Locate the cell with the specified text and output its (X, Y) center coordinate. 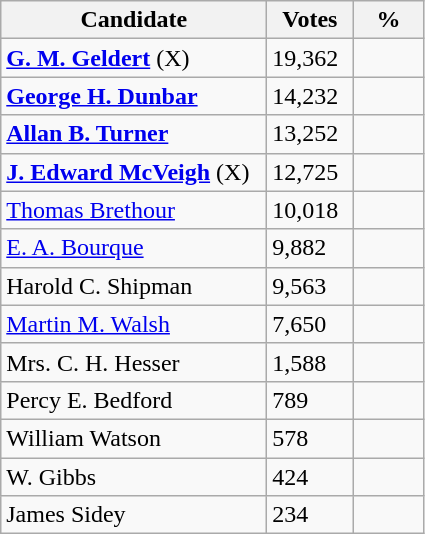
Votes (310, 20)
J. Edward McVeigh (X) (134, 172)
7,650 (310, 324)
Percy E. Bedford (134, 400)
James Sidey (134, 515)
424 (310, 477)
234 (310, 515)
George H. Dunbar (134, 96)
Harold C. Shipman (134, 286)
1,588 (310, 362)
13,252 (310, 134)
Thomas Brethour (134, 210)
Martin M. Walsh (134, 324)
Allan B. Turner (134, 134)
789 (310, 400)
578 (310, 438)
9,563 (310, 286)
12,725 (310, 172)
19,362 (310, 58)
William Watson (134, 438)
E. A. Bourque (134, 248)
G. M. Geldert (X) (134, 58)
W. Gibbs (134, 477)
Mrs. C. H. Hesser (134, 362)
9,882 (310, 248)
14,232 (310, 96)
% (388, 20)
Candidate (134, 20)
10,018 (310, 210)
